For the text-containing cell, return its midpoint in (X, Y) coordinate format. 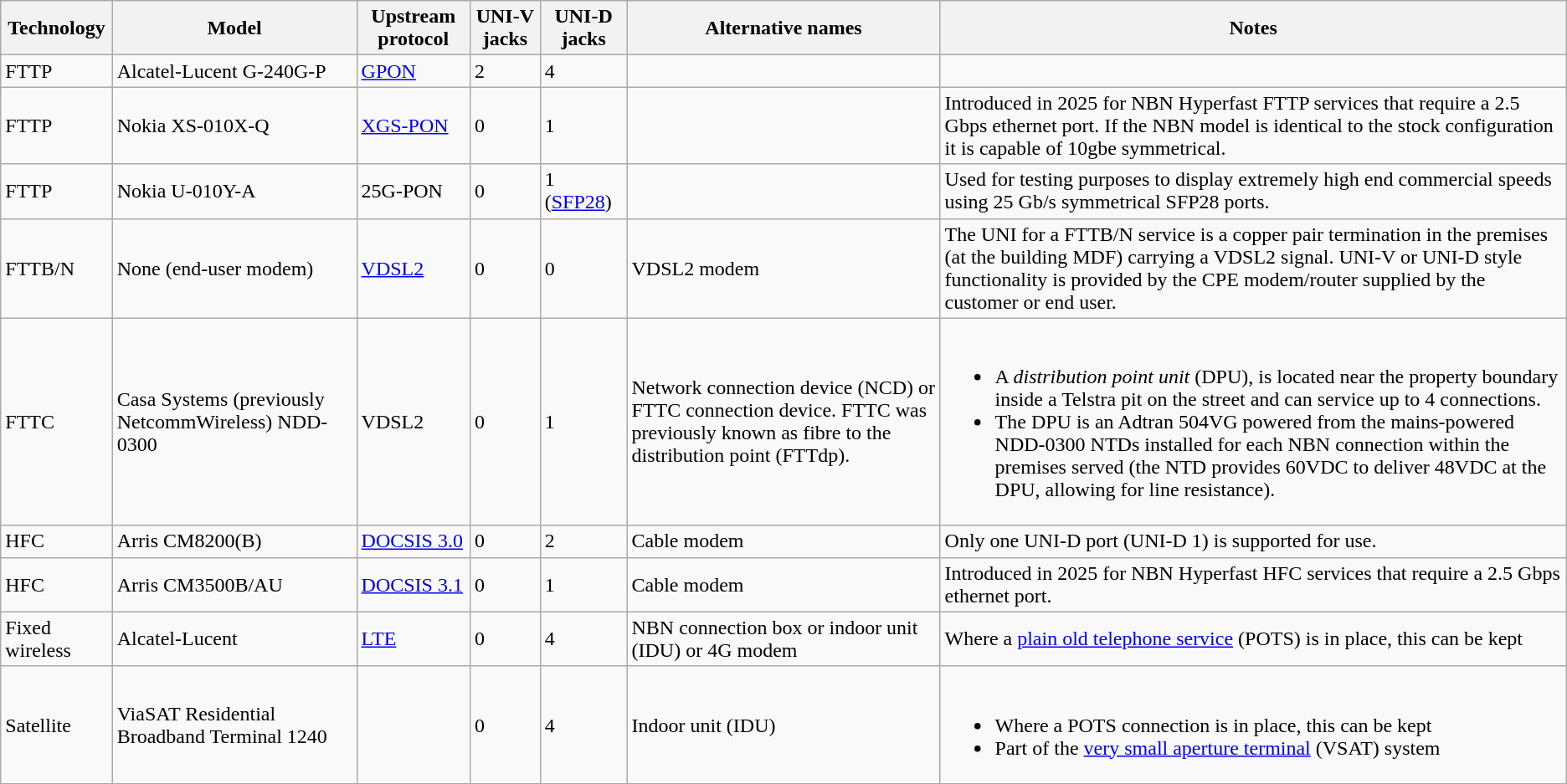
GPON (414, 71)
Introduced in 2025 for NBN Hyperfast HFC services that require a 2.5 Gbps ethernet port. (1253, 584)
DOCSIS 3.0 (414, 541)
1 (SFP28) (583, 191)
LTE (414, 639)
Network connection device (NCD) or FTTC connection device. FTTC was previously known as fibre to the distribution point (FTTdp). (783, 422)
VDSL2 modem (783, 268)
Arris CM3500B/AU (234, 584)
ViaSAT Residential Broadband Terminal 1240 (234, 725)
Satellite (57, 725)
Arris CM8200(B) (234, 541)
NBN connection box or indoor unit (IDU) or 4G modem (783, 639)
None (end-user modem) (234, 268)
Notes (1253, 28)
FTTC (57, 422)
Casa Systems (previously NetcommWireless) NDD-0300 (234, 422)
UNI-D jacks (583, 28)
FTTB/N (57, 268)
Fixed wireless (57, 639)
Nokia U-010Y-A (234, 191)
XGS-PON (414, 126)
Where a plain old telephone service (POTS) is in place, this can be kept (1253, 639)
Alternative names (783, 28)
Indoor unit (IDU) (783, 725)
Used for testing purposes to display extremely high end commercial speeds using 25 Gb/s symmetrical SFP28 ports. (1253, 191)
Upstream protocol (414, 28)
Where a POTS connection is in place, this can be keptPart of the very small aperture terminal (VSAT) system (1253, 725)
UNI-V jacks (505, 28)
DOCSIS 3.1 (414, 584)
Model (234, 28)
Only one UNI-D port (UNI-D 1) is supported for use. (1253, 541)
25G-PON (414, 191)
Alcatel-Lucent G-240G-P (234, 71)
Technology (57, 28)
Nokia XS-010X-Q (234, 126)
Alcatel-Lucent (234, 639)
